Return the [X, Y] coordinate for the center point of the cell that contains the specified text.  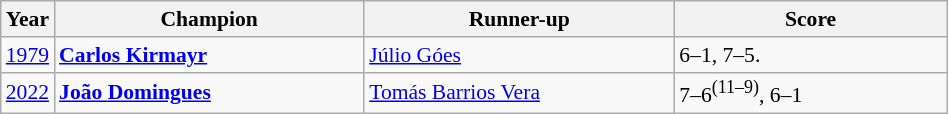
6–1, 7–5. [810, 55]
Year [28, 19]
João Domingues [209, 92]
Score [810, 19]
2022 [28, 92]
Júlio Góes [519, 55]
1979 [28, 55]
7–6(11–9), 6–1 [810, 92]
Champion [209, 19]
Runner-up [519, 19]
Tomás Barrios Vera [519, 92]
Carlos Kirmayr [209, 55]
